Pinpoint the cell where the given text exists, returning its (x, y) midpoint coordinate. 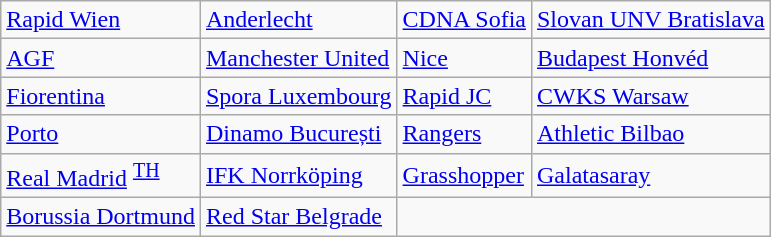
CDNA Sofia (464, 20)
Dinamo București (298, 134)
AGF (101, 58)
Borussia Dortmund (101, 217)
Athletic Bilbao (650, 134)
Rapid Wien (101, 20)
Slovan UNV Bratislava (650, 20)
Real Madrid TH (101, 176)
Galatasaray (650, 176)
Grasshopper (464, 176)
Anderlecht (298, 20)
Nice (464, 58)
Fiorentina (101, 96)
Manchester United (298, 58)
Budapest Honvéd (650, 58)
IFK Norrköping (298, 176)
Rapid JC (464, 96)
Rangers (464, 134)
Spora Luxembourg (298, 96)
Porto (101, 134)
CWKS Warsaw (650, 96)
Red Star Belgrade (298, 217)
